Identify which cell holds the provided text, then report its (X, Y) central coordinate. 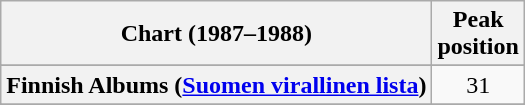
Peakposition (478, 34)
Finnish Albums (Suomen virallinen lista) (216, 85)
31 (478, 85)
Chart (1987–1988) (216, 34)
